Determine the [x, y] coordinate at the center of the cell enclosing the given text.  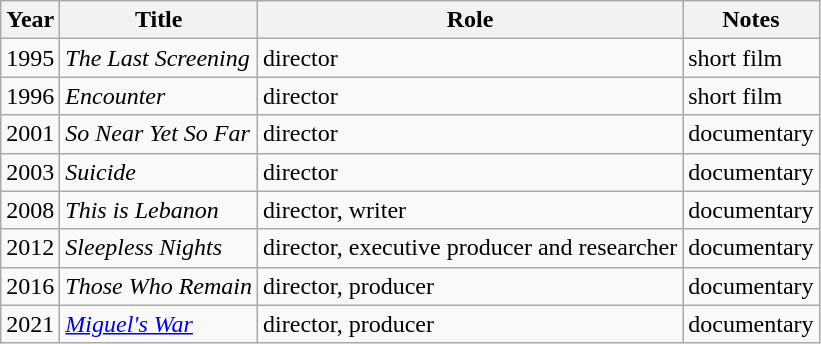
Suicide [159, 172]
Year [30, 20]
The Last Screening [159, 58]
This is Lebanon [159, 210]
Encounter [159, 96]
Notes [751, 20]
2008 [30, 210]
2021 [30, 324]
director, executive producer and researcher [470, 248]
2016 [30, 286]
2003 [30, 172]
Title [159, 20]
1996 [30, 96]
2012 [30, 248]
Miguel's War [159, 324]
So Near Yet So Far [159, 134]
Sleepless Nights [159, 248]
director, writer [470, 210]
Those Who Remain [159, 286]
1995 [30, 58]
Role [470, 20]
2001 [30, 134]
